Return the (X, Y) coordinate for the center point of the cell that contains the specified text.  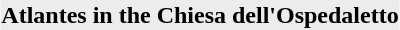
Atlantes in the Chiesa dell'Ospedaletto (200, 15)
